For the text-containing cell, return its midpoint in (X, Y) coordinate format. 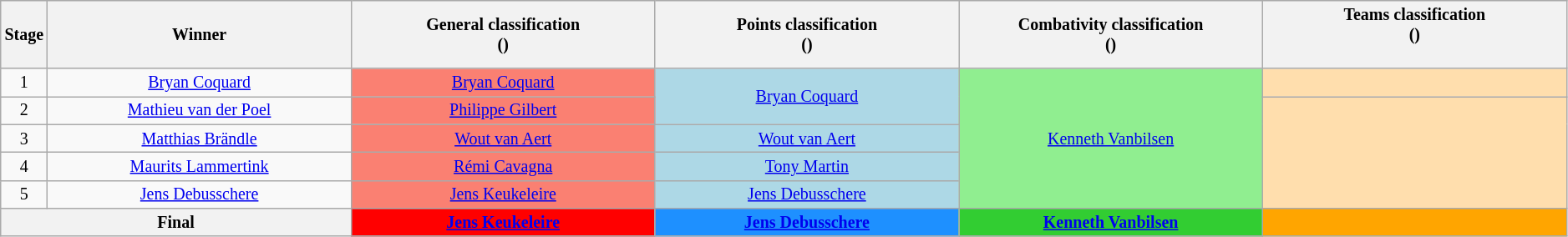
Philippe Gilbert (503, 110)
Tony Martin (807, 167)
1 (24, 83)
General classification() (503, 35)
Maurits Lammertink (199, 167)
Points classification() (807, 35)
Rémi Cavagna (503, 167)
Stage (24, 35)
Matthias Brändle (199, 139)
Mathieu van der Poel (199, 110)
Final (176, 222)
Teams classification() (1414, 35)
3 (24, 139)
Combativity classification() (1111, 35)
4 (24, 167)
5 (24, 194)
Winner (199, 35)
2 (24, 110)
